Output the [x, y] coordinate of the center of the cell containing the given text.  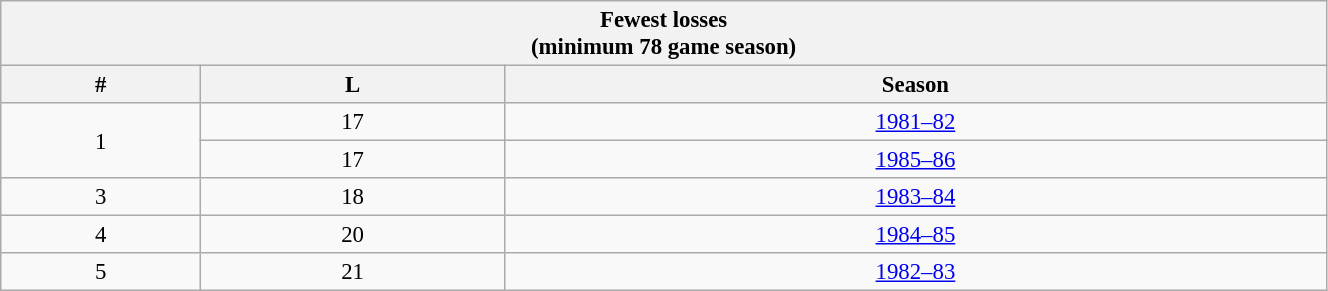
3 [101, 197]
4 [101, 235]
18 [353, 197]
Fewest losses(minimum 78 game season) [664, 34]
20 [353, 235]
1984–85 [915, 235]
1 [101, 140]
1985–86 [915, 160]
# [101, 85]
1983–84 [915, 197]
L [353, 85]
1981–82 [915, 122]
Season [915, 85]
